Extract the [x, y] coordinate from the center of the cell holding the provided text.  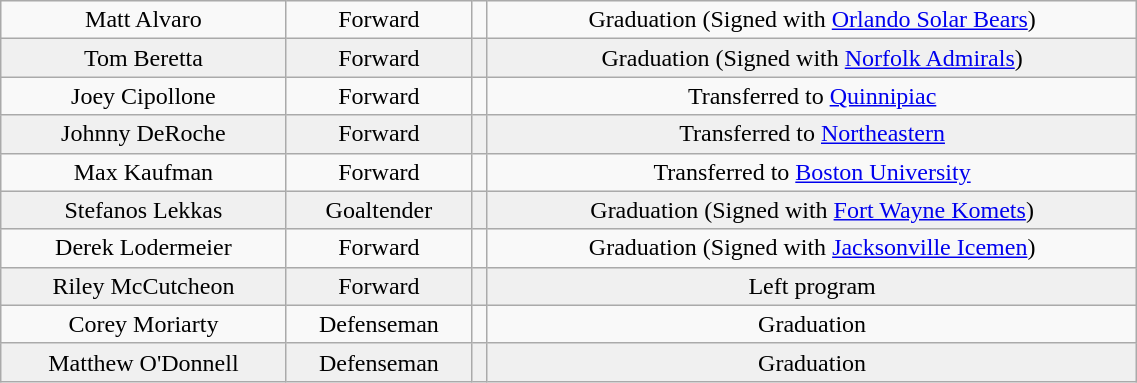
Graduation (Signed with Norfolk Admirals) [812, 58]
Corey Moriarty [144, 324]
Derek Lodermeier [144, 248]
Graduation (Signed with Jacksonville Icemen) [812, 248]
Transferred to Boston University [812, 172]
Graduation (Signed with Orlando Solar Bears) [812, 20]
Riley McCutcheon [144, 286]
Johnny DeRoche [144, 134]
Graduation (Signed with Fort Wayne Komets) [812, 210]
Left program [812, 286]
Goaltender [379, 210]
Matthew O'Donnell [144, 362]
Joey Cipollone [144, 96]
Matt Alvaro [144, 20]
Transferred to Quinnipiac [812, 96]
Tom Beretta [144, 58]
Max Kaufman [144, 172]
Transferred to Northeastern [812, 134]
Stefanos Lekkas [144, 210]
